Determine the [x, y] coordinate at the center of the cell enclosing the given text.  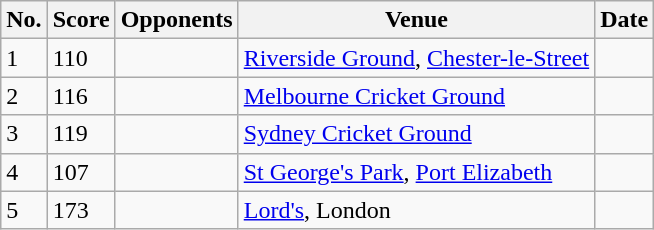
Riverside Ground, Chester-le-Street [416, 58]
Lord's, London [416, 210]
3 [24, 134]
Sydney Cricket Ground [416, 134]
Venue [416, 20]
Opponents [176, 20]
173 [81, 210]
116 [81, 96]
Melbourne Cricket Ground [416, 96]
Date [624, 20]
119 [81, 134]
1 [24, 58]
110 [81, 58]
107 [81, 172]
Score [81, 20]
No. [24, 20]
5 [24, 210]
4 [24, 172]
St George's Park, Port Elizabeth [416, 172]
2 [24, 96]
